Find where the given text appears and provide that cell's center as [x, y] coordinate. 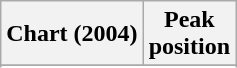
Peakposition [189, 34]
Chart (2004) [72, 34]
